Pinpoint the cell where the given text exists, returning its (x, y) midpoint coordinate. 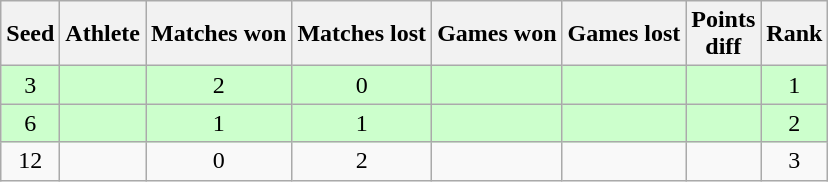
Matches won (219, 34)
Pointsdiff (724, 34)
12 (30, 161)
Rank (794, 34)
Games won (497, 34)
Games lost (624, 34)
Seed (30, 34)
6 (30, 123)
Athlete (103, 34)
Matches lost (362, 34)
